Determine the [x, y] coordinate at the center of the cell enclosing the given text.  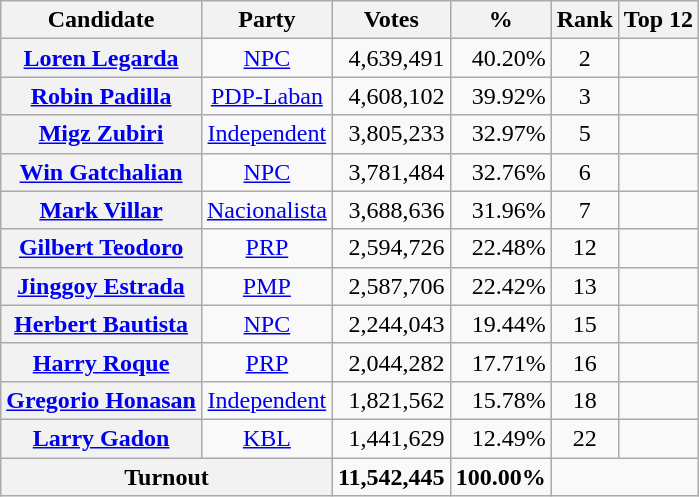
19.44% [500, 324]
4,639,491 [391, 58]
Nacionalista [266, 210]
2,044,282 [391, 362]
4,608,102 [391, 96]
Gregorio Honasan [102, 400]
PMP [266, 286]
Party [266, 20]
5 [584, 134]
Migz Zubiri [102, 134]
Herbert Bautista [102, 324]
Gilbert Teodoro [102, 248]
15.78% [500, 400]
Win Gatchalian [102, 172]
Candidate [102, 20]
Turnout [167, 477]
17.71% [500, 362]
2 [584, 58]
13 [584, 286]
Larry Gadon [102, 438]
Rank [584, 20]
3,688,636 [391, 210]
Robin Padilla [102, 96]
% [500, 20]
KBL [266, 438]
12 [584, 248]
2,594,726 [391, 248]
22.42% [500, 286]
7 [584, 210]
2,587,706 [391, 286]
3 [584, 96]
6 [584, 172]
32.76% [500, 172]
39.92% [500, 96]
2,244,043 [391, 324]
22.48% [500, 248]
12.49% [500, 438]
PDP-Laban [266, 96]
Loren Legarda [102, 58]
11,542,445 [391, 477]
16 [584, 362]
3,805,233 [391, 134]
1,441,629 [391, 438]
22 [584, 438]
3,781,484 [391, 172]
15 [584, 324]
Top 12 [658, 20]
18 [584, 400]
40.20% [500, 58]
31.96% [500, 210]
Harry Roque [102, 362]
Jinggoy Estrada [102, 286]
100.00% [500, 477]
Mark Villar [102, 210]
Votes [391, 20]
1,821,562 [391, 400]
32.97% [500, 134]
